Capture the cell that displays the provided text and extract its [x, y] central coordinate. 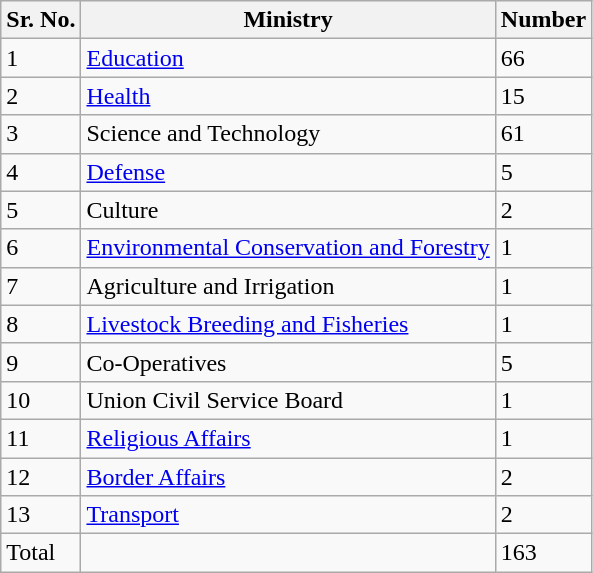
12 [41, 477]
61 [543, 134]
Ministry [288, 20]
Defense [288, 172]
3 [41, 134]
11 [41, 438]
9 [41, 362]
Education [288, 58]
8 [41, 324]
6 [41, 248]
Culture [288, 210]
Number [543, 20]
Sr. No. [41, 20]
7 [41, 286]
66 [543, 58]
4 [41, 172]
10 [41, 400]
Co-Operatives [288, 362]
Total [41, 553]
Science and Technology [288, 134]
Livestock Breeding and Fisheries [288, 324]
Union Civil Service Board [288, 400]
Agriculture and Irrigation [288, 286]
Border Affairs [288, 477]
15 [543, 96]
Religious Affairs [288, 438]
163 [543, 553]
13 [41, 515]
Health [288, 96]
Environmental Conservation and Forestry [288, 248]
Transport [288, 515]
